For the text-containing cell, return its midpoint in (x, y) coordinate format. 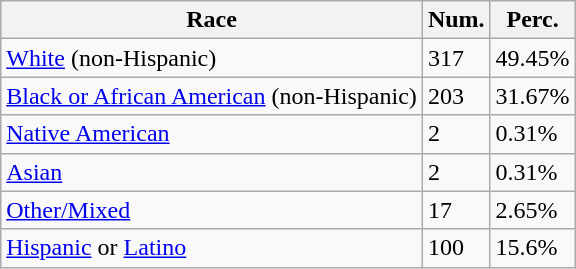
31.67% (532, 96)
2.65% (532, 210)
Num. (456, 20)
203 (456, 96)
317 (456, 58)
17 (456, 210)
Asian (212, 172)
Black or African American (non-Hispanic) (212, 96)
Race (212, 20)
Perc. (532, 20)
49.45% (532, 58)
Hispanic or Latino (212, 248)
Native American (212, 134)
White (non-Hispanic) (212, 58)
Other/Mixed (212, 210)
15.6% (532, 248)
100 (456, 248)
